Detect which cell encompasses the target text, then output its [x, y] center coordinate. 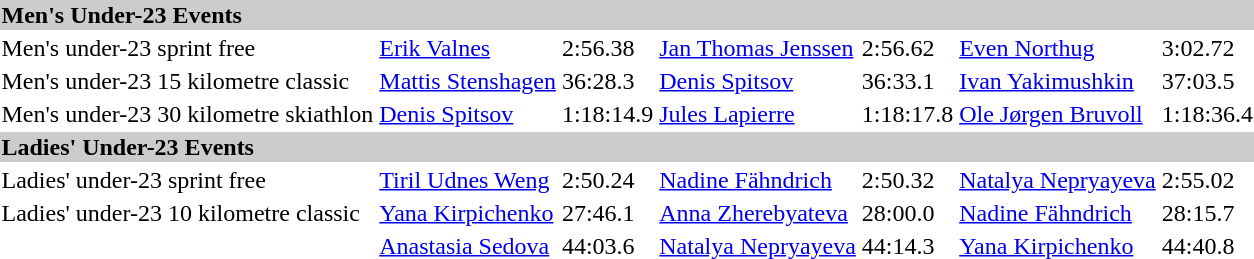
Anna Zherebyateva [758, 213]
Men's under-23 sprint free [188, 48]
2:56.38 [607, 48]
Men's under-23 15 kilometre classic [188, 81]
2:55.02 [1207, 180]
Yana Kirpichenko [468, 213]
Ladies' under-23 10 kilometre classic [188, 213]
28:15.7 [1207, 213]
Tiril Udnes Weng [468, 180]
2:50.32 [907, 180]
2:50.24 [607, 180]
37:03.5 [1207, 81]
36:28.3 [607, 81]
36:33.1 [907, 81]
2:56.62 [907, 48]
Jan Thomas Jenssen [758, 48]
Ole Jørgen Bruvoll [1058, 114]
Even Northug [1058, 48]
1:18:14.9 [607, 114]
3:02.72 [1207, 48]
1:18:36.4 [1207, 114]
28:00.0 [907, 213]
Ivan Yakimushkin [1058, 81]
Mattis Stenshagen [468, 81]
27:46.1 [607, 213]
1:18:17.8 [907, 114]
Men's under-23 30 kilometre skiathlon [188, 114]
Ladies' under-23 sprint free [188, 180]
Jules Lapierre [758, 114]
Natalya Nepryayeva [1058, 180]
Erik Valnes [468, 48]
